Extract the (x, y) coordinate from the center of the cell holding the provided text.  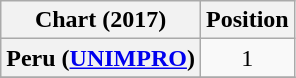
Position (247, 20)
Peru (UNIMPRO) (101, 58)
Chart (2017) (101, 20)
1 (247, 58)
